Search for the cell housing the specified text and yield its (X, Y) center coordinate. 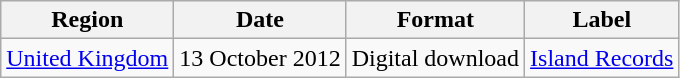
13 October 2012 (260, 58)
Date (260, 20)
Island Records (602, 58)
United Kingdom (88, 58)
Digital download (435, 58)
Label (602, 20)
Region (88, 20)
Format (435, 20)
